From the cell containing the given text, extract its center point as [X, Y] coordinate. 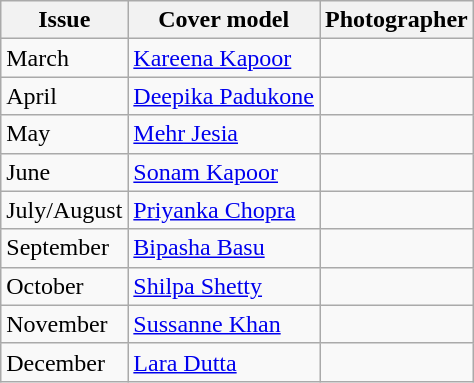
September [64, 248]
March [64, 58]
Lara Dutta [224, 362]
June [64, 172]
Priyanka Chopra [224, 210]
Photographer [397, 20]
Sonam Kapoor [224, 172]
Deepika Padukone [224, 96]
December [64, 362]
Kareena Kapoor [224, 58]
April [64, 96]
Sussanne Khan [224, 324]
Issue [64, 20]
October [64, 286]
Mehr Jesia [224, 134]
July/August [64, 210]
Cover model [224, 20]
May [64, 134]
Shilpa Shetty [224, 286]
November [64, 324]
Bipasha Basu [224, 248]
